Scan for the cell matching the given text and deliver its (X, Y) coordinate at center. 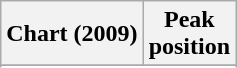
Peak position (189, 34)
Chart (2009) (72, 34)
